Search for the cell housing the specified text and yield its (X, Y) center coordinate. 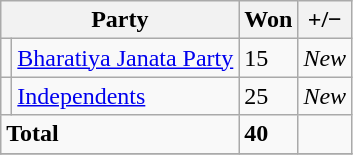
Won (268, 20)
25 (268, 96)
15 (268, 58)
Party (120, 20)
40 (268, 134)
+/− (325, 20)
Independents (126, 96)
Bharatiya Janata Party (126, 58)
Total (120, 134)
